Detect which cell encompasses the target text, then output its (X, Y) center coordinate. 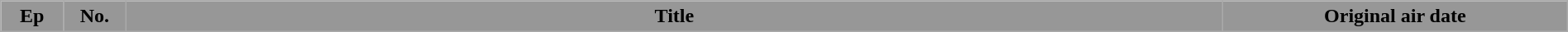
Original air date (1394, 16)
Ep (32, 16)
No. (95, 16)
Title (674, 16)
